Capture the cell that displays the provided text and extract its [x, y] central coordinate. 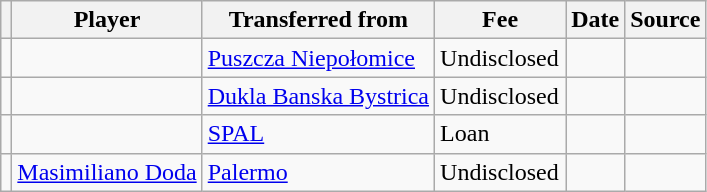
Masimiliano Doda [107, 172]
Dukla Banska Bystrica [318, 96]
SPAL [318, 134]
Loan [500, 134]
Fee [500, 20]
Palermo [318, 172]
Puszcza Niepołomice [318, 58]
Source [666, 20]
Date [596, 20]
Transferred from [318, 20]
Player [107, 20]
